Return the [x, y] coordinate for the center point of the cell that contains the specified text.  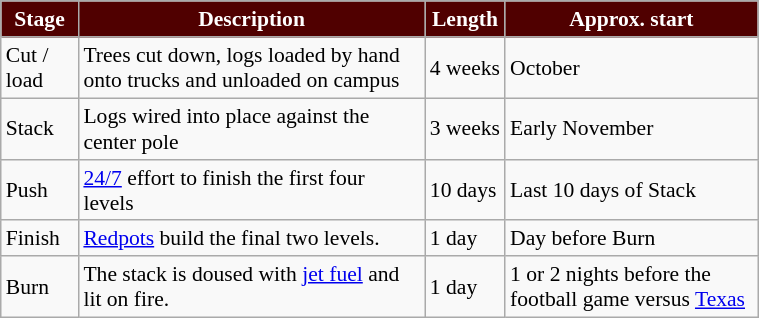
10 days [465, 190]
1 or 2 nights before the football game versus Texas [632, 286]
Redpots build the final two levels. [251, 238]
Trees cut down, logs loaded by hand onto trucks and unloaded on campus [251, 68]
Last 10 days of Stack [632, 190]
Description [251, 19]
Burn [40, 286]
Cut / load [40, 68]
Finish [40, 238]
Length [465, 19]
Push [40, 190]
Stage [40, 19]
Day before Burn [632, 238]
The stack is doused with jet fuel and lit on fire. [251, 286]
Logs wired into place against the center pole [251, 128]
4 weeks [465, 68]
Stack [40, 128]
3 weeks [465, 128]
24/7 effort to finish the first four levels [251, 190]
October [632, 68]
Early November [632, 128]
Approx. start [632, 19]
